For the text-containing cell, return its midpoint in [x, y] coordinate format. 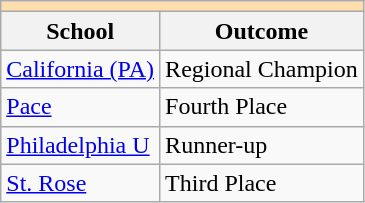
St. Rose [80, 183]
Pace [80, 107]
Regional Champion [262, 69]
California (PA) [80, 69]
Runner-up [262, 145]
Philadelphia U [80, 145]
Outcome [262, 31]
School [80, 31]
Fourth Place [262, 107]
Third Place [262, 183]
